Search for the cell housing the specified text and yield its [x, y] center coordinate. 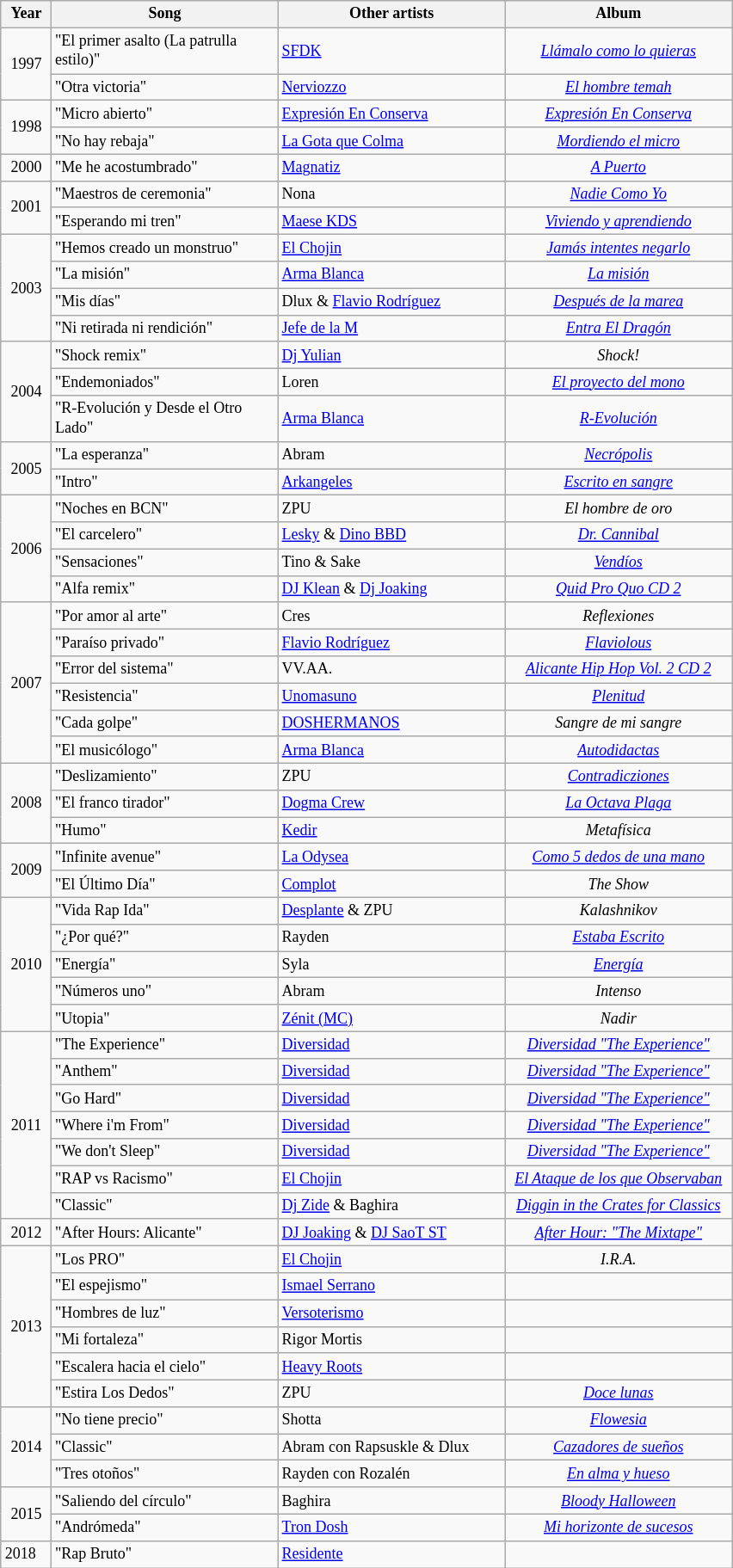
"Endemoniados" [165, 382]
Rayden con Rozalén [391, 1474]
"Rap Bruto" [165, 1553]
2008 [26, 803]
Quid Pro Quo CD 2 [619, 588]
Necrópolis [619, 454]
Lesky & Dino BBD [391, 535]
Bloody Halloween [619, 1500]
Residente [391, 1553]
Cres [391, 616]
"Números uno" [165, 991]
"Micro abierto" [165, 114]
"El carcelero" [165, 535]
"Deslizamiento" [165, 776]
Flavio Rodríguez [391, 643]
2007 [26, 683]
Viviendo y aprendiendo [619, 220]
2000 [26, 167]
Syla [391, 965]
Energía [619, 965]
"Por amor al arte" [165, 616]
"Noches en BCN" [165, 509]
Year [26, 14]
"Me he acostumbrado" [165, 167]
Flowesia [619, 1421]
Shotta [391, 1421]
Mi horizonte de sucesos [619, 1528]
Versoterismo [391, 1313]
2005 [26, 468]
"Andrómeda" [165, 1528]
Kalashnikov [619, 910]
2013 [26, 1326]
"El Último Día" [165, 884]
Diggin in the Crates for Classics [619, 1206]
2011 [26, 1125]
La Gota que Colma [391, 141]
2012 [26, 1232]
Después de la marea [619, 301]
DJ Joaking & DJ SaoT ST [391, 1232]
Escrito en sangre [619, 482]
"Sensaciones" [165, 563]
2015 [26, 1514]
El hombre temah [619, 88]
La Odysea [391, 857]
2004 [26, 391]
Arkangeles [391, 482]
1997 [26, 64]
Desplante & ZPU [391, 910]
2010 [26, 964]
Tron Dosh [391, 1528]
Magnatiz [391, 167]
Heavy Roots [391, 1366]
2014 [26, 1448]
Dlux & Flavio Rodríguez [391, 301]
"Los PRO" [165, 1259]
Kedir [391, 831]
R-Evolución [619, 419]
SFDK [391, 51]
En alma y hueso [619, 1474]
Other artists [391, 14]
After Hour: "The Mixtape" [619, 1232]
2003 [26, 289]
Llámalo como lo quieras [619, 51]
"Saliendo del círculo" [165, 1500]
"Resistencia" [165, 697]
Plenitud [619, 697]
"Estira Los Dedos" [165, 1393]
Sangre de mi sangre [619, 723]
El hombre de oro [619, 509]
VV.AA. [391, 669]
"Hombres de luz" [165, 1313]
"Shock remix" [165, 354]
"Alfa remix" [165, 588]
2018 [26, 1553]
Intenso [619, 991]
"After Hours: Alicante" [165, 1232]
Song [165, 14]
La misión [619, 275]
I.R.A. [619, 1259]
Entra El Dragón [619, 329]
"RAP vs Racismo" [165, 1178]
"Intro" [165, 482]
Loren [391, 382]
Jamás intentes negarlo [619, 248]
"R-Evolución y Desde el Otro Lado" [165, 419]
Baghira [391, 1500]
"Ni retirada ni rendición" [165, 329]
Dj Zide & Baghira [391, 1206]
Dj Yulian [391, 354]
Metafísica [619, 831]
El Ataque de los que Observaban [619, 1178]
"Mis días" [165, 301]
Dogma Crew [391, 803]
"El primer asalto (La patrulla estilo)" [165, 51]
El proyecto del mono [619, 382]
DJ Klean & Dj Joaking [391, 588]
Estaba Escrito [619, 938]
Dr. Cannibal [619, 535]
2006 [26, 549]
"Tres otoños" [165, 1474]
"Escalera hacia el cielo" [165, 1366]
"La misión" [165, 275]
Album [619, 14]
Rigor Mortis [391, 1340]
Nerviozzo [391, 88]
"We don't Sleep" [165, 1153]
"Error del sistema" [165, 669]
La Octava Plaga [619, 803]
"Vida Rap Ida" [165, 910]
A Puerto [619, 167]
Reflexiones [619, 616]
"Energía" [165, 965]
Abram con Rapsuskle & Dlux [391, 1447]
Rayden [391, 938]
"El musicólogo" [165, 750]
"No hay rebaja" [165, 141]
Zénit (MC) [391, 1018]
Como 5 dedos de una mano [619, 857]
2009 [26, 870]
Unomasuno [391, 697]
Tino & Sake [391, 563]
"El franco tirador" [165, 803]
Jefe de la M [391, 329]
Nadie Como Yo [619, 194]
"The Experience" [165, 1044]
Vendíos [619, 563]
"El espejismo" [165, 1287]
Maese KDS [391, 220]
"Where i'm From" [165, 1125]
"Hemos creado un monstruo" [165, 248]
2001 [26, 207]
Ismael Serrano [391, 1287]
Nadir [619, 1018]
"Mi fortaleza" [165, 1340]
"La esperanza" [165, 454]
"Paraíso privado" [165, 643]
DOSHERMANOS [391, 723]
Nona [391, 194]
Flaviolous [619, 643]
"Infinite avenue" [165, 857]
"No tiene precio" [165, 1421]
"Humo" [165, 831]
"Maestros de ceremonia" [165, 194]
Complot [391, 884]
Autodidactas [619, 750]
"¿Por qué?" [165, 938]
The Show [619, 884]
1998 [26, 127]
Doce lunas [619, 1393]
Mordiendo el micro [619, 141]
"Utopia" [165, 1018]
"Esperando mi tren" [165, 220]
"Anthem" [165, 1072]
Contradicziones [619, 776]
Alicante Hip Hop Vol. 2 CD 2 [619, 669]
Shock! [619, 354]
"Go Hard" [165, 1098]
"Cada golpe" [165, 723]
Cazadores de sueños [619, 1447]
"Otra victoria" [165, 88]
